Pinpoint the cell where the given text exists, returning its (x, y) midpoint coordinate. 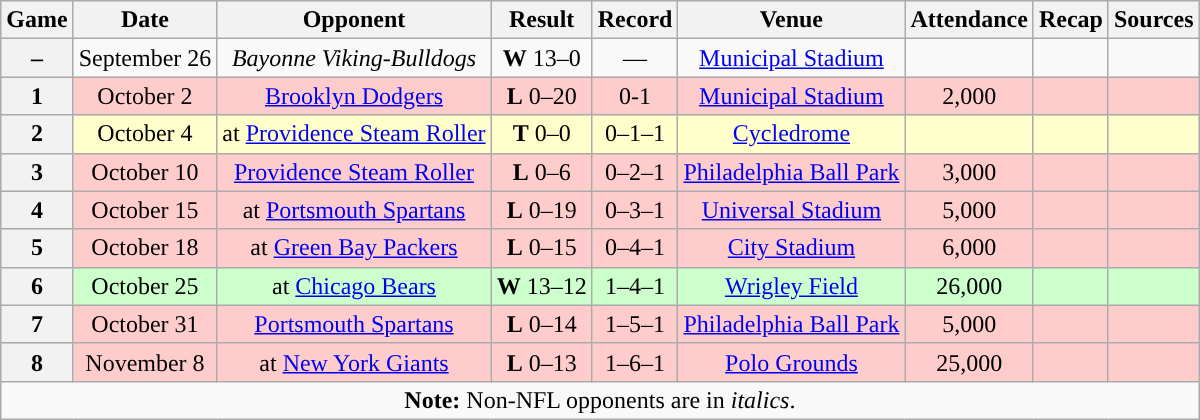
6 (37, 286)
0–3–1 (635, 210)
1–4–1 (635, 286)
Date (145, 20)
at Providence Steam Roller (354, 134)
W 13–12 (542, 286)
L 0–13 (542, 362)
0–1–1 (635, 134)
Polo Grounds (792, 362)
L 0–20 (542, 96)
2 (37, 134)
T 0–0 (542, 134)
October 15 (145, 210)
W 13–0 (542, 58)
November 8 (145, 362)
Wrigley Field (792, 286)
– (37, 58)
0–4–1 (635, 248)
Sources (1154, 20)
October 18 (145, 248)
Cycledrome (792, 134)
at Portsmouth Spartans (354, 210)
5 (37, 248)
Bayonne Viking-Bulldogs (354, 58)
Recap (1070, 20)
October 25 (145, 286)
3,000 (969, 172)
Venue (792, 20)
Record (635, 20)
L 0–14 (542, 324)
Portsmouth Spartans (354, 324)
7 (37, 324)
Result (542, 20)
September 26 (145, 58)
0–2–1 (635, 172)
8 (37, 362)
0-1 (635, 96)
4 (37, 210)
26,000 (969, 286)
Game (37, 20)
October 4 (145, 134)
Note: Non-NFL opponents are in italics. (600, 400)
L 0–6 (542, 172)
1–5–1 (635, 324)
Brooklyn Dodgers (354, 96)
2,000 (969, 96)
3 (37, 172)
at New York Giants (354, 362)
L 0–19 (542, 210)
— (635, 58)
6,000 (969, 248)
1–6–1 (635, 362)
Opponent (354, 20)
October 2 (145, 96)
City Stadium (792, 248)
at Chicago Bears (354, 286)
L 0–15 (542, 248)
at Green Bay Packers (354, 248)
Providence Steam Roller (354, 172)
Universal Stadium (792, 210)
25,000 (969, 362)
Attendance (969, 20)
1 (37, 96)
October 10 (145, 172)
October 31 (145, 324)
